Scan for the cell matching the given text and deliver its (x, y) coordinate at center. 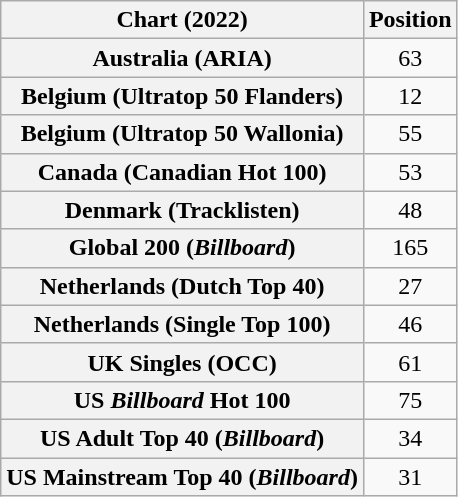
Netherlands (Single Top 100) (182, 324)
55 (410, 134)
165 (410, 248)
75 (410, 400)
Position (410, 20)
US Mainstream Top 40 (Billboard) (182, 477)
48 (410, 210)
Chart (2022) (182, 20)
UK Singles (OCC) (182, 362)
Denmark (Tracklisten) (182, 210)
31 (410, 477)
Canada (Canadian Hot 100) (182, 172)
12 (410, 96)
Netherlands (Dutch Top 40) (182, 286)
53 (410, 172)
Australia (ARIA) (182, 58)
Global 200 (Billboard) (182, 248)
27 (410, 286)
34 (410, 438)
US Billboard Hot 100 (182, 400)
US Adult Top 40 (Billboard) (182, 438)
61 (410, 362)
Belgium (Ultratop 50 Flanders) (182, 96)
46 (410, 324)
Belgium (Ultratop 50 Wallonia) (182, 134)
63 (410, 58)
